Pinpoint the cell where the given text exists, returning its (X, Y) midpoint coordinate. 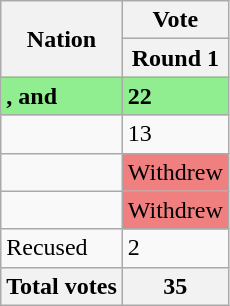
22 (175, 96)
35 (175, 286)
Recused (62, 248)
Total votes (62, 286)
2 (175, 248)
Round 1 (175, 58)
Nation (62, 39)
, and (62, 96)
13 (175, 134)
Vote (175, 20)
